Provide the [X, Y] coordinate of the cell's center where the given text is located.  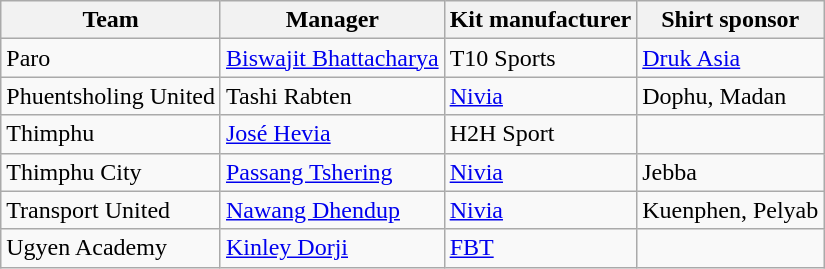
T10 Sports [540, 58]
Tashi Rabten [332, 96]
José Hevia [332, 134]
Phuentsholing United [111, 96]
FBT [540, 248]
Passang Tshering [332, 172]
Shirt sponsor [730, 20]
Nawang Dhendup [332, 210]
Druk Asia [730, 58]
Kit manufacturer [540, 20]
Dophu, Madan [730, 96]
Transport United [111, 210]
Ugyen Academy [111, 248]
Thimphu City [111, 172]
Kuenphen, Pelyab [730, 210]
Biswajit Bhattacharya [332, 58]
Jebba [730, 172]
H2H Sport [540, 134]
Paro [111, 58]
Manager [332, 20]
Team [111, 20]
Thimphu [111, 134]
Kinley Dorji [332, 248]
